Pinpoint the cell where the given text exists, returning its [X, Y] midpoint coordinate. 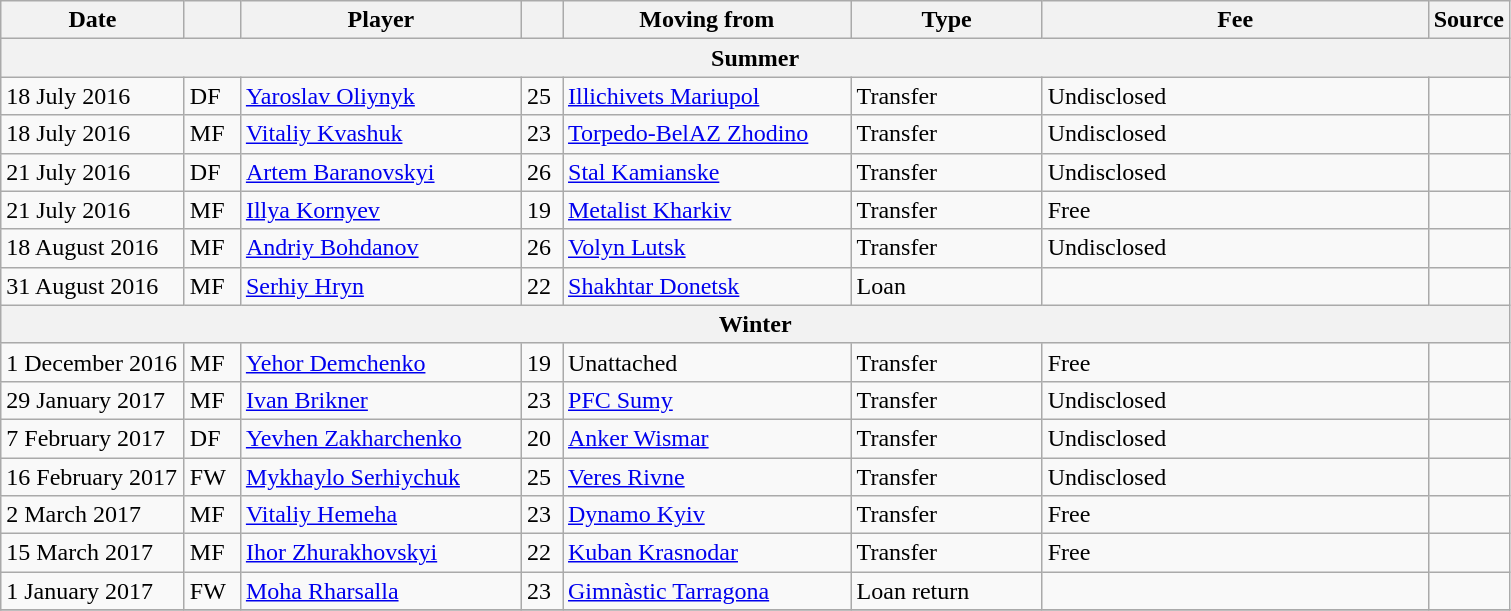
Andriy Bohdanov [380, 248]
Torpedo-BelAZ Zhodino [706, 134]
1 January 2017 [93, 591]
1 December 2016 [93, 362]
Illya Kornyev [380, 210]
15 March 2017 [93, 553]
Yehor Demchenko [380, 362]
Volyn Lutsk [706, 248]
Type [946, 20]
Loan [946, 286]
Mykhaylo Serhiychuk [380, 477]
Kuban Krasnodar [706, 553]
Winter [756, 324]
Vitaliy Kvashuk [380, 134]
18 August 2016 [93, 248]
Metalist Kharkiv [706, 210]
Source [1468, 20]
Date [93, 20]
Veres Rivne [706, 477]
7 February 2017 [93, 438]
Yevhen Zakharchenko [380, 438]
Moha Rharsalla [380, 591]
Ihor Zhurakhovskyi [380, 553]
Unattached [706, 362]
Anker Wismar [706, 438]
Artem Baranovskyi [380, 172]
Loan return [946, 591]
Summer [756, 58]
Moving from [706, 20]
Ivan Brikner [380, 400]
31 August 2016 [93, 286]
Serhiy Hryn [380, 286]
20 [542, 438]
Dynamo Kyiv [706, 515]
Vitaliy Hemeha [380, 515]
Fee [1235, 20]
Yaroslav Oliynyk [380, 96]
Player [380, 20]
Stal Kamianske [706, 172]
PFC Sumy [706, 400]
2 March 2017 [93, 515]
16 February 2017 [93, 477]
Gimnàstic Tarragona [706, 591]
Illichivets Mariupol [706, 96]
29 January 2017 [93, 400]
Shakhtar Donetsk [706, 286]
